Search for the cell housing the specified text and yield its [X, Y] center coordinate. 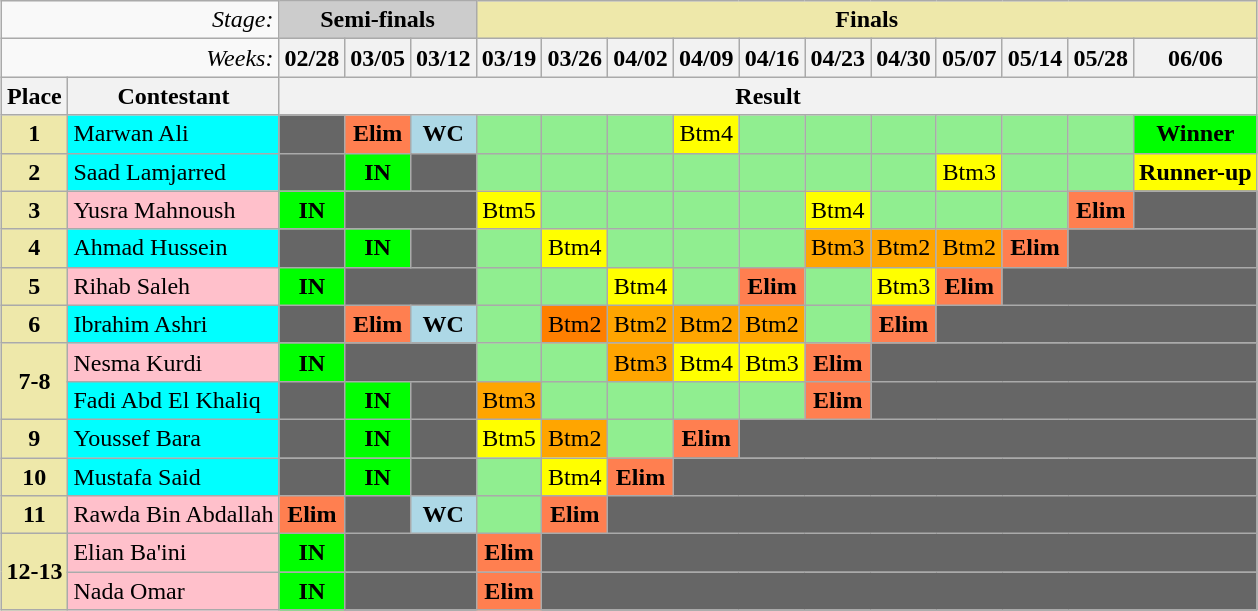
03/05 [378, 58]
04/23 [838, 58]
Weeks: [140, 58]
1 [34, 134]
Winner [1196, 134]
Semi-finals [378, 20]
03/19 [509, 58]
Fadi Abd El Khaliq [174, 400]
4 [34, 248]
7-8 [34, 381]
Finals [866, 20]
Runner-up [1196, 172]
Ibrahim Ashri [174, 324]
11 [34, 515]
Marwan Ali [174, 134]
05/28 [1101, 58]
05/14 [1035, 58]
10 [34, 477]
Rawda Bin Abdallah [174, 515]
9 [34, 438]
04/16 [772, 58]
03/26 [575, 58]
Stage: [140, 20]
Elian Ba'ini [174, 553]
Mustafa Said [174, 477]
12-13 [34, 572]
2 [34, 172]
02/28 [312, 58]
Rihab Saleh [174, 286]
04/30 [904, 58]
Result [768, 96]
Ahmad Hussein [174, 248]
04/09 [706, 58]
04/02 [641, 58]
05/07 [969, 58]
06/06 [1196, 58]
5 [34, 286]
Contestant [174, 96]
Nesma Kurdi [174, 362]
03/12 [443, 58]
Saad Lamjarred [174, 172]
Yusra Mahnoush [174, 210]
3 [34, 210]
Youssef Bara [174, 438]
Nada Omar [174, 591]
Place [34, 96]
6 [34, 324]
